Return the [X, Y] coordinate for the center point of the cell that contains the specified text.  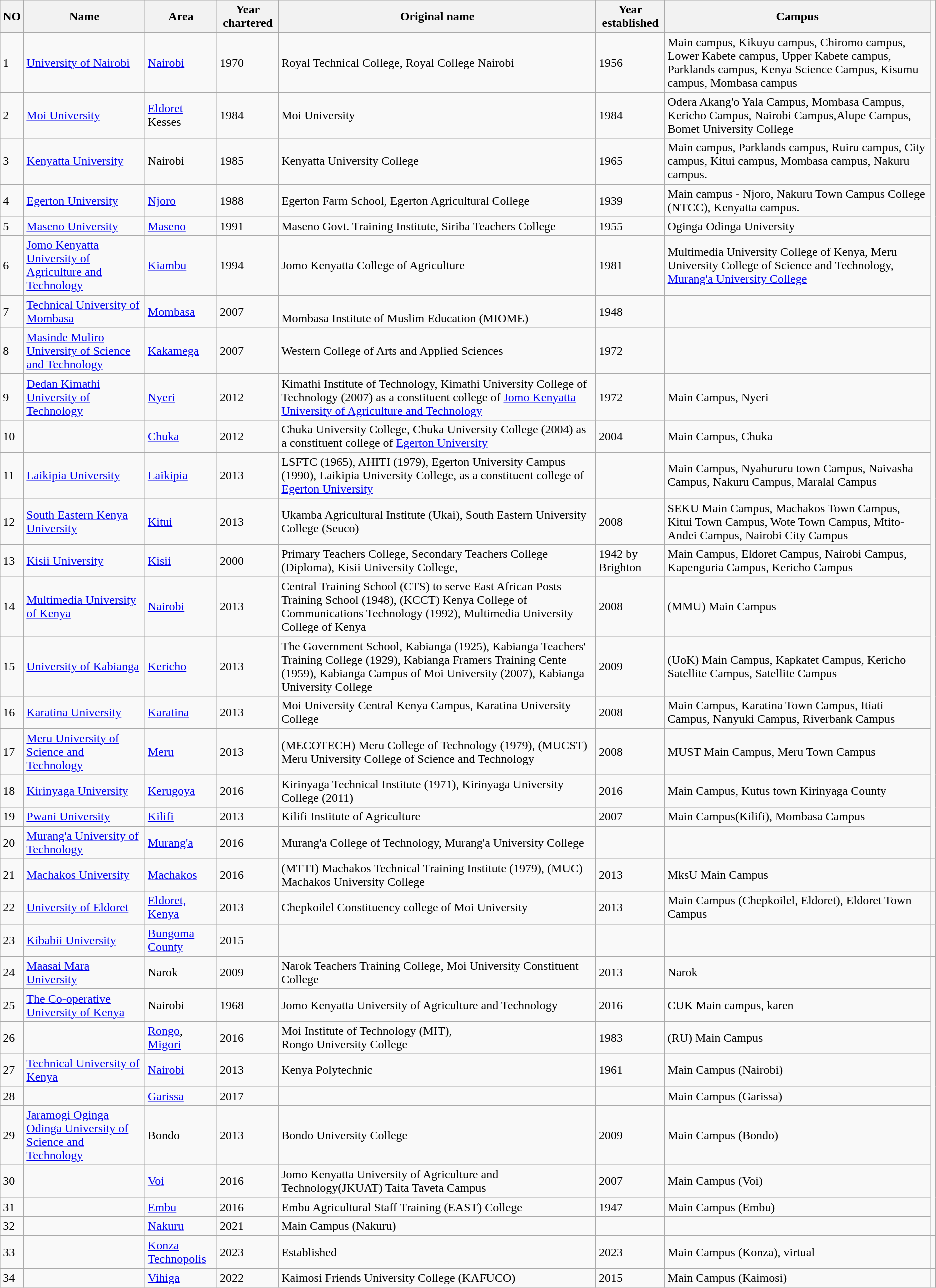
(RU) Main Campus [797, 1038]
Ukamba Agricultural Institute (Ukai), South Eastern University College (Seuco) [438, 522]
Meru [181, 752]
33 [12, 1252]
Established [438, 1252]
South Eastern Kenya University [85, 522]
1956 [630, 63]
Kerugoya [181, 791]
University of Nairobi [85, 63]
Maseno University [85, 226]
LSFTC (1965), AHITI (1979), Egerton University Campus (1990), Laikipia University College, as a constituent college of Egerton University [438, 475]
21 [12, 875]
26 [12, 1038]
28 [12, 1096]
Moi Institute of Technology (MIT),Rongo University College [438, 1038]
MUST Main Campus, Meru Town Campus [797, 752]
Kericho [181, 667]
Chuka [181, 436]
Eldoret, Kenya [181, 908]
Kirinyaga University [85, 791]
Jomo Kenyatta University of Agriculture and Technology(JKUAT) Taita Taveta Campus [438, 1182]
18 [12, 791]
Main campus, Parklands campus, Ruiru campus, City campus, Kitui campus, Mombasa campus, Nakuru campus. [797, 161]
1939 [630, 201]
Karatina [181, 713]
1968 [248, 1005]
Maasai Mara University [85, 973]
Main Campus, Karatina Town Campus, Itiati Campus, Nanyuki Campus, Riverbank Campus [797, 713]
1955 [630, 226]
7 [12, 312]
Multimedia University of Kenya [85, 607]
Main Campus (Konza), virtual [797, 1252]
Main Campus (Voi) [797, 1182]
Garissa [181, 1096]
Konza Technopolis [181, 1252]
3 [12, 161]
22 [12, 908]
Pwani University [85, 817]
1947 [630, 1207]
Narok Teachers Training College, Moi University Constituent College [438, 973]
10 [12, 436]
Main Campus (Nairobi) [797, 1070]
Machakos University [85, 875]
The Co-operative University of Kenya [85, 1005]
Kirinyaga Technical Institute (1971), Kirinyaga University College (2011) [438, 791]
11 [12, 475]
Egerton University [85, 201]
Main Campus, Kutus town Kirinyaga County [797, 791]
Main Campus (Nakuru) [438, 1226]
University of Kabianga [85, 667]
Kaimosi Friends University College (KAFUCO) [438, 1278]
Kitui [181, 522]
Western College of Arts and Applied Sciences [438, 351]
Technical University of Kenya [85, 1070]
1985 [248, 161]
Laikipia [181, 475]
Kakamega [181, 351]
Main Campus, Nyahururu town Campus, Naivasha Campus, Nakuru Campus, Maralal Campus [797, 475]
17 [12, 752]
Bondo [181, 1136]
1942 by Brighton [630, 561]
(MECOTECH) Meru College of Technology (1979), (MUCST) Meru University College of Science and Technology [438, 752]
Voi [181, 1182]
6 [12, 266]
30 [12, 1182]
Area [181, 17]
24 [12, 973]
Maseno [181, 226]
University of Eldoret [85, 908]
Masinde Muliro University of Science and Technology [85, 351]
Kilifi Institute of Agriculture [438, 817]
Njoro [181, 201]
(MMU) Main Campus [797, 607]
Main Campus(Kilifi), Mombasa Campus [797, 817]
Chepkoilel Constituency college of Moi University [438, 908]
Main Campus (Chepkoilel, Eldoret), Eldoret Town Campus [797, 908]
Oginga Odinga University [797, 226]
Year chartered [248, 17]
Main Campus (Kaimosi) [797, 1278]
Kibabii University [85, 940]
Primary Teachers College, Secondary Teachers College (Diploma), Kisii University College, [438, 561]
Eldoret Kesses [181, 115]
Campus [797, 17]
Main Campus (Embu) [797, 1207]
Vihiga [181, 1278]
Royal Technical College, Royal College Nairobi [438, 63]
2000 [248, 561]
Kenyatta University [85, 161]
Bondo University College [438, 1136]
Kenyatta University College [438, 161]
Main Campus (Garissa) [797, 1096]
2 [12, 115]
25 [12, 1005]
NO [12, 17]
Jaramogi Oginga Odinga University of Science and Technology [85, 1136]
23 [12, 940]
Maseno Govt. Training Institute, Siriba Teachers College [438, 226]
Main Campus, Eldoret Campus, Nairobi Campus, Kapenguria Campus, Kericho Campus [797, 561]
1994 [248, 266]
Embu [181, 1207]
Laikipia University [85, 475]
Kisii [181, 561]
Technical University of Mombasa [85, 312]
Main Campus, Chuka [797, 436]
32 [12, 1226]
1961 [630, 1070]
Murang'a University of Technology [85, 843]
(UoK) Main Campus, Kapkatet Campus, Kericho Satellite Campus, Satellite Campus [797, 667]
Nyeri [181, 397]
Kisii University [85, 561]
1983 [630, 1038]
12 [12, 522]
2017 [248, 1096]
Murang'a [181, 843]
Moi University Central Kenya Campus, Karatina University College [438, 713]
13 [12, 561]
15 [12, 667]
Embu Agricultural Staff Training (EAST) College [438, 1207]
1965 [630, 161]
Dedan Kimathi University of Technology [85, 397]
CUK Main campus, karen [797, 1005]
Multimedia University College of Kenya, Meru University College of Science and Technology, Murang'a University College [797, 266]
19 [12, 817]
31 [12, 1207]
Mombasa [181, 312]
Karatina University [85, 713]
Murang'a College of Technology, Murang'a University College [438, 843]
29 [12, 1136]
Main campus - Njoro, Nakuru Town Campus College (NTCC), Kenyatta campus. [797, 201]
Bungoma County [181, 940]
1948 [630, 312]
1970 [248, 63]
Kiambu [181, 266]
Nakuru [181, 1226]
20 [12, 843]
Rongo, Migori [181, 1038]
Year established [630, 17]
2021 [248, 1226]
Name [85, 17]
Egerton Farm School, Egerton Agricultural College [438, 201]
Kilifi [181, 817]
SEKU Main Campus, Machakos Town Campus, Kitui Town Campus, Wote Town Campus, Mtito-Andei Campus, Nairobi City Campus [797, 522]
34 [12, 1278]
1981 [630, 266]
Main Campus (Bondo) [797, 1136]
1991 [248, 226]
1 [12, 63]
9 [12, 397]
Chuka University College, Chuka University College (2004) as a constituent college of Egerton University [438, 436]
1988 [248, 201]
Meru University of Science and Technology [85, 752]
Machakos [181, 875]
8 [12, 351]
Original name [438, 17]
5 [12, 226]
Mombasa Institute of Muslim Education (MIOME) [438, 312]
Odera Akang'o Yala Campus, Mombasa Campus, Kericho Campus, Nairobi Campus,Alupe Campus, Bomet University College [797, 115]
14 [12, 607]
16 [12, 713]
Jomo Kenyatta College of Agriculture [438, 266]
Main Campus, Nyeri [797, 397]
MksU Main Campus [797, 875]
2004 [630, 436]
4 [12, 201]
2022 [248, 1278]
27 [12, 1070]
Kenya Polytechnic [438, 1070]
(MTTI) Machakos Technical Training Institute (1979), (MUC) Machakos University College [438, 875]
